Provide the [X, Y] coordinate of the cell's center where the given text is located.  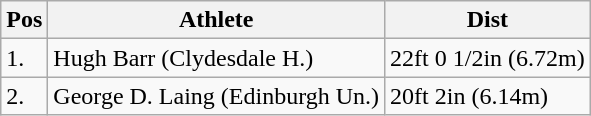
George D. Laing (Edinburgh Un.) [216, 96]
Dist [488, 20]
Athlete [216, 20]
Pos [24, 20]
Hugh Barr (Clydesdale H.) [216, 58]
20ft 2in (6.14m) [488, 96]
2. [24, 96]
1. [24, 58]
22ft 0 1/2in (6.72m) [488, 58]
